Identify which cell holds the provided text, then report its [X, Y] central coordinate. 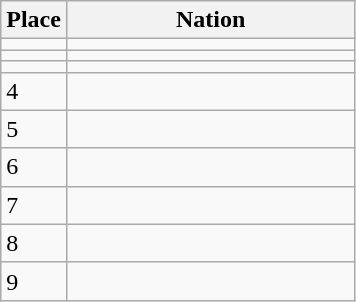
6 [34, 167]
9 [34, 281]
8 [34, 243]
5 [34, 129]
Place [34, 20]
4 [34, 91]
7 [34, 205]
Nation [210, 20]
